Pinpoint the cell where the given text exists, returning its [X, Y] midpoint coordinate. 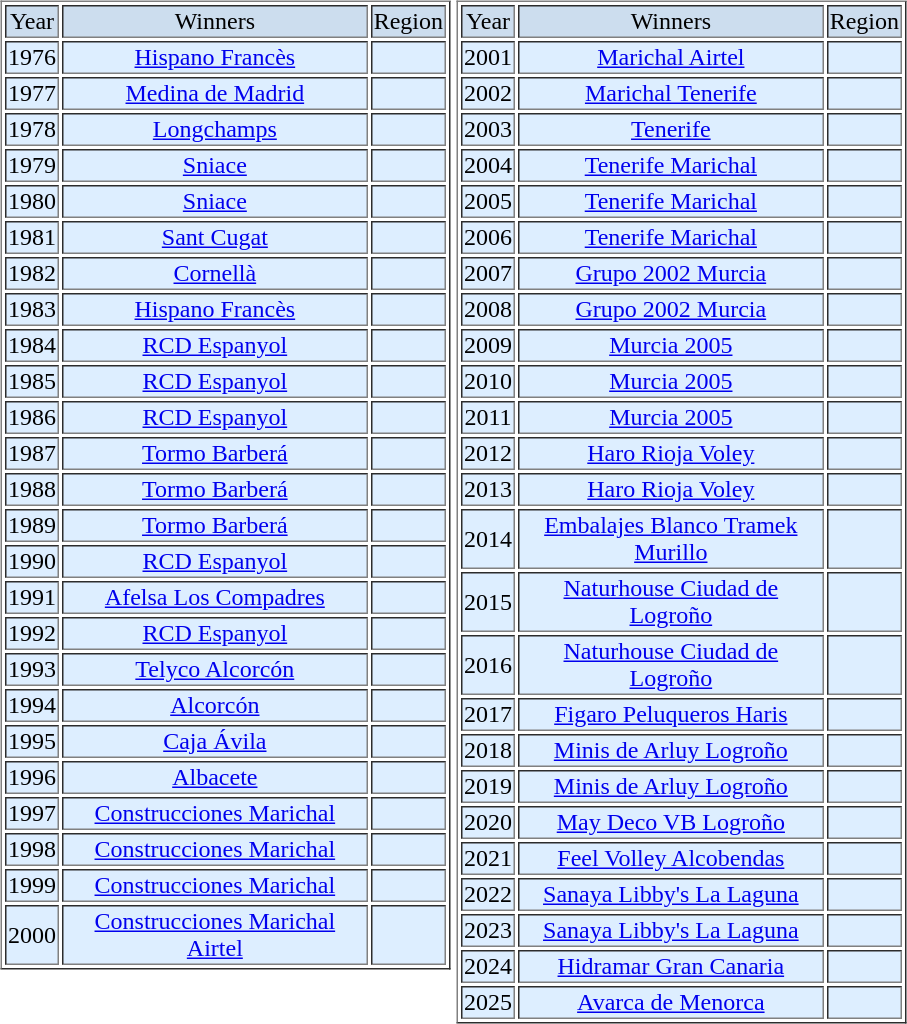
1994 [32, 706]
1992 [32, 634]
2000 [32, 935]
1976 [32, 58]
Construcciones Marichal Airtel [215, 935]
2009 [488, 346]
2021 [488, 858]
Avarca de Menorca [671, 1002]
2001 [488, 58]
2002 [488, 94]
1986 [32, 418]
Hidramar Gran Canaria [671, 966]
1988 [32, 490]
Afelsa Los Compadres [215, 598]
2014 [488, 539]
1998 [32, 850]
1985 [32, 382]
2024 [488, 966]
Medina de Madrid [215, 94]
1987 [32, 454]
1997 [32, 814]
Longchamps [215, 130]
2019 [488, 786]
1977 [32, 94]
Embalajes Blanco Tramek Murillo [671, 539]
2016 [488, 665]
Telyco Alcorcón [215, 670]
Marichal Airtel [671, 58]
2008 [488, 310]
1978 [32, 130]
Albacete [215, 778]
2007 [488, 274]
2020 [488, 822]
Sant Cugat [215, 238]
1983 [32, 310]
2012 [488, 454]
May Deco VB Logroño [671, 822]
Marichal Tenerife [671, 94]
1995 [32, 742]
Tenerife [671, 130]
2004 [488, 166]
Figaro Peluqueros Haris [671, 714]
2025 [488, 1002]
Caja Ávila [215, 742]
2003 [488, 130]
1990 [32, 562]
2011 [488, 418]
1980 [32, 202]
2010 [488, 382]
1996 [32, 778]
2013 [488, 490]
2006 [488, 238]
Feel Volley Alcobendas [671, 858]
2022 [488, 894]
1982 [32, 274]
Cornellà [215, 274]
1981 [32, 238]
2017 [488, 714]
2015 [488, 602]
2018 [488, 750]
1993 [32, 670]
1999 [32, 886]
Alcorcón [215, 706]
2005 [488, 202]
1989 [32, 526]
2023 [488, 930]
1979 [32, 166]
1991 [32, 598]
1984 [32, 346]
